Output the (x, y) coordinate of the center of the cell containing the given text.  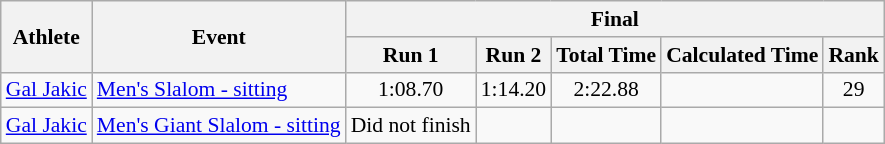
Calculated Time (742, 55)
Men's Slalom - sitting (219, 90)
Run 2 (514, 55)
Rank (854, 55)
Final (615, 19)
Men's Giant Slalom - sitting (219, 126)
Run 1 (411, 55)
Athlete (46, 36)
29 (854, 90)
Total Time (606, 55)
Did not finish (411, 126)
1:14.20 (514, 90)
1:08.70 (411, 90)
2:22.88 (606, 90)
Event (219, 36)
